Scan for the cell matching the given text and deliver its (X, Y) coordinate at center. 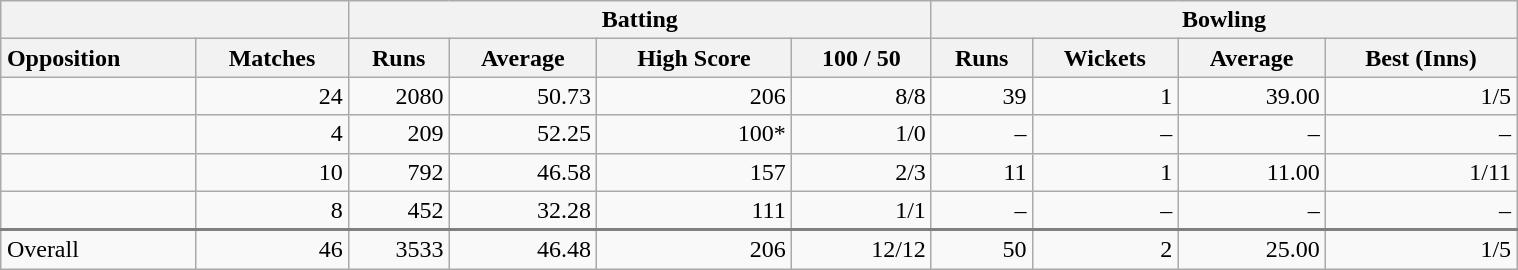
Batting (640, 20)
50 (982, 250)
2 (1105, 250)
46 (272, 250)
10 (272, 172)
100 / 50 (861, 58)
Best (Inns) (1420, 58)
11 (982, 172)
32.28 (523, 210)
39.00 (1252, 96)
111 (694, 210)
11.00 (1252, 172)
157 (694, 172)
50.73 (523, 96)
100* (694, 134)
2080 (398, 96)
4 (272, 134)
1/1 (861, 210)
25.00 (1252, 250)
Opposition (98, 58)
8/8 (861, 96)
24 (272, 96)
209 (398, 134)
46.48 (523, 250)
1/11 (1420, 172)
792 (398, 172)
Bowling (1224, 20)
Overall (98, 250)
12/12 (861, 250)
1/0 (861, 134)
Matches (272, 58)
52.25 (523, 134)
3533 (398, 250)
39 (982, 96)
8 (272, 210)
High Score (694, 58)
Wickets (1105, 58)
452 (398, 210)
46.58 (523, 172)
2/3 (861, 172)
